Extract the (x, y) coordinate from the center of the cell holding the provided text.  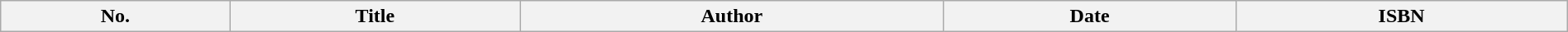
ISBN (1401, 16)
No. (116, 16)
Date (1090, 16)
Title (375, 16)
Author (733, 16)
